Return [x, y] of the center of cell containing provided text 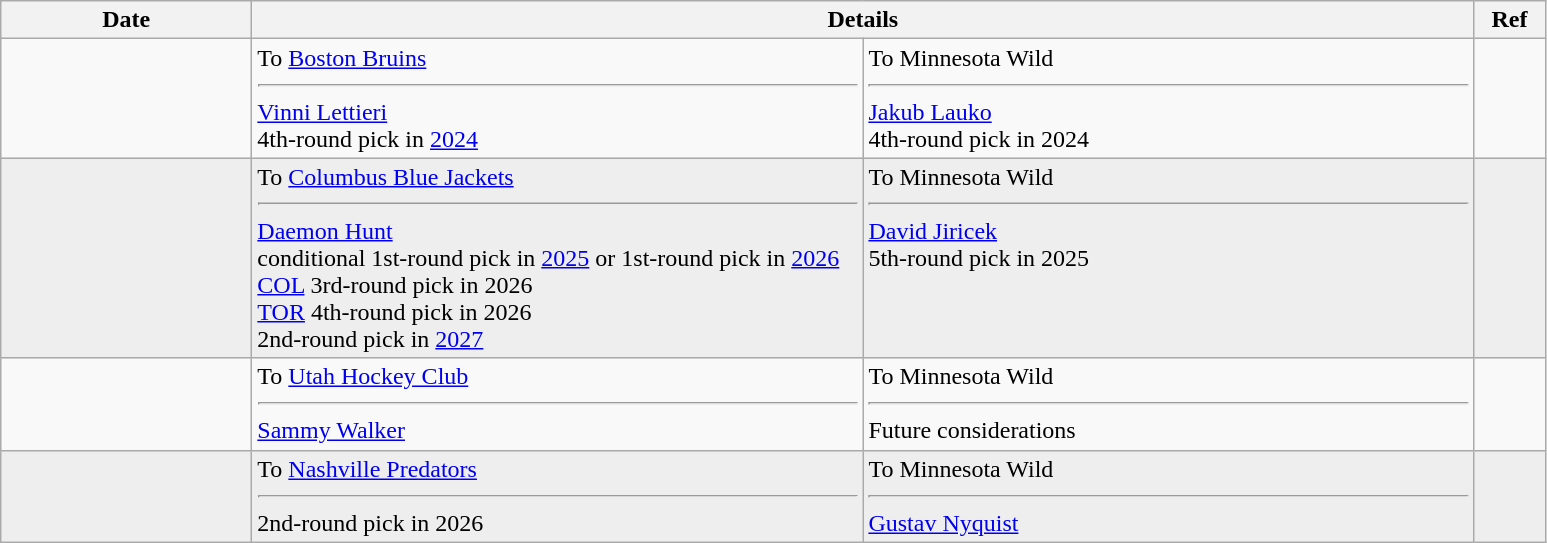
Details [863, 20]
To Minnesota WildJakub Lauko4th-round pick in 2024 [1168, 98]
To Utah Hockey ClubSammy Walker [558, 404]
Ref [1510, 20]
To Minnesota WildGustav Nyquist [1168, 496]
To Minnesota WildDavid Jiricek5th-round pick in 2025 [1168, 258]
To Boston BruinsVinni Lettieri4th-round pick in 2024 [558, 98]
Date [126, 20]
To Nashville Predators2nd-round pick in 2026 [558, 496]
To Minnesota WildFuture considerations [1168, 404]
